Pinpoint the cell where the given text exists, returning its [x, y] midpoint coordinate. 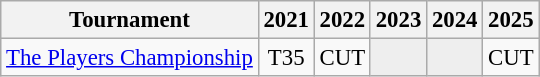
2024 [455, 20]
T35 [286, 58]
The Players Championship [130, 58]
2022 [342, 20]
Tournament [130, 20]
2023 [398, 20]
2025 [511, 20]
2021 [286, 20]
